Return the [X, Y] coordinate for the center point of the cell that contains the specified text.  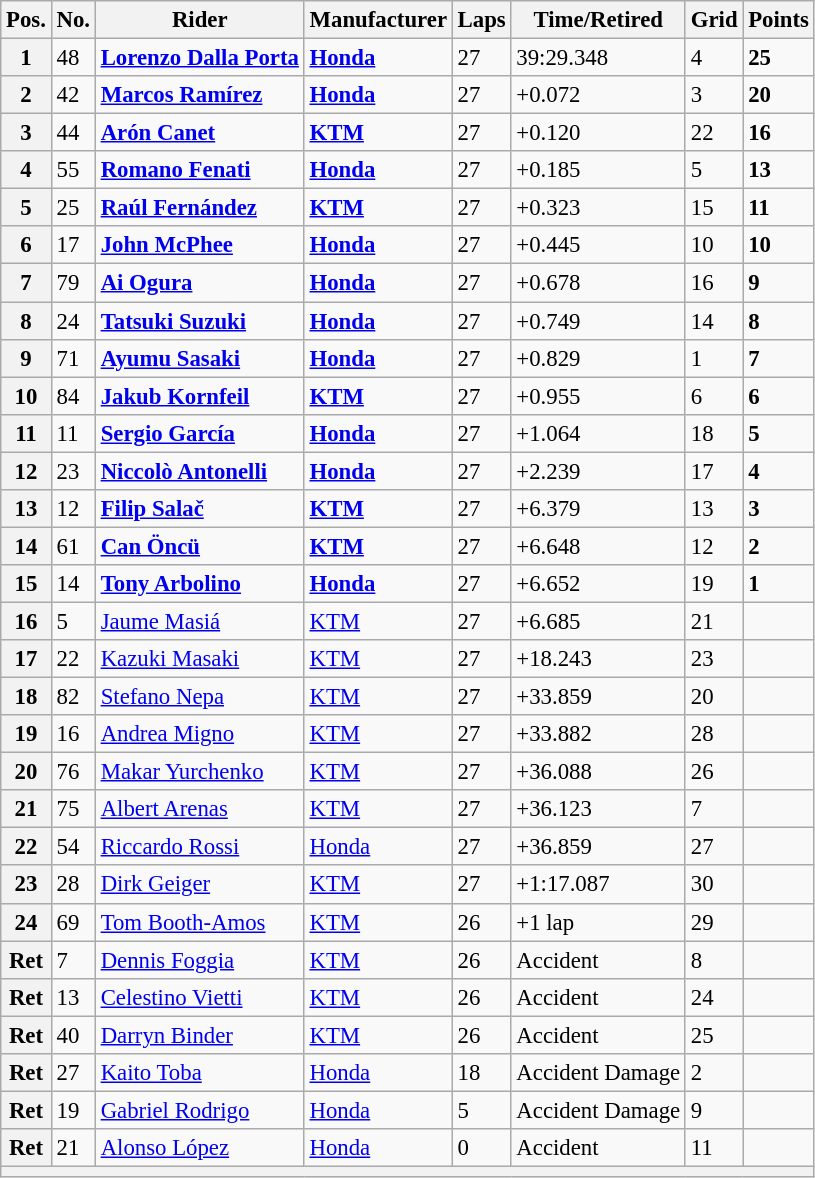
+0.829 [598, 358]
+0.955 [598, 396]
+33.882 [598, 734]
John McPhee [200, 245]
71 [73, 358]
Jaume Masiá [200, 621]
61 [73, 546]
Celestino Vietti [200, 997]
Arón Canet [200, 133]
42 [73, 95]
+2.239 [598, 471]
82 [73, 697]
Ayumu Sasaki [200, 358]
+6.685 [598, 621]
+0.072 [598, 95]
+36.859 [598, 847]
Pos. [26, 20]
+1:17.087 [598, 885]
84 [73, 396]
+33.859 [598, 697]
+0.185 [598, 170]
No. [73, 20]
Kaito Toba [200, 1073]
Grid [714, 20]
0 [482, 1148]
79 [73, 283]
48 [73, 58]
+0.749 [598, 321]
+18.243 [598, 659]
+0.323 [598, 208]
Stefano Nepa [200, 697]
Rider [200, 20]
Time/Retired [598, 20]
+1.064 [598, 433]
Makar Yurchenko [200, 772]
Points [778, 20]
+1 lap [598, 922]
Tom Booth-Amos [200, 922]
Andrea Migno [200, 734]
30 [714, 885]
+36.088 [598, 772]
Marcos Ramírez [200, 95]
+0.120 [598, 133]
44 [73, 133]
Alonso López [200, 1148]
Filip Salač [200, 509]
55 [73, 170]
69 [73, 922]
54 [73, 847]
Tony Arbolino [200, 584]
Riccardo Rossi [200, 847]
Darryn Binder [200, 1035]
Sergio García [200, 433]
39:29.348 [598, 58]
+36.123 [598, 809]
40 [73, 1035]
Niccolò Antonelli [200, 471]
Can Öncü [200, 546]
+0.445 [598, 245]
Albert Arenas [200, 809]
29 [714, 922]
Kazuki Masaki [200, 659]
+6.652 [598, 584]
Jakub Kornfeil [200, 396]
Dennis Foggia [200, 960]
Laps [482, 20]
76 [73, 772]
Gabriel Rodrigo [200, 1110]
Manufacturer [378, 20]
Lorenzo Dalla Porta [200, 58]
+6.648 [598, 546]
75 [73, 809]
Raúl Fernández [200, 208]
Ai Ogura [200, 283]
Tatsuki Suzuki [200, 321]
Romano Fenati [200, 170]
Dirk Geiger [200, 885]
+6.379 [598, 509]
+0.678 [598, 283]
